From the cell containing the given text, extract its center point as (X, Y) coordinate. 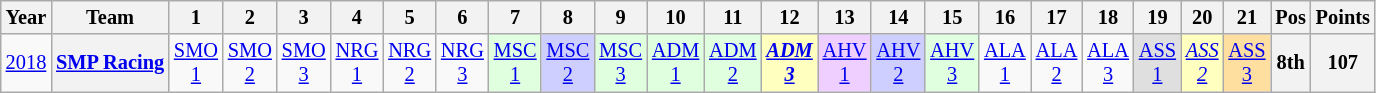
2018 (26, 63)
ADM1 (676, 63)
SMP Racing (110, 63)
9 (620, 17)
21 (1246, 17)
12 (789, 17)
ASS2 (1202, 63)
13 (845, 17)
2 (250, 17)
14 (898, 17)
15 (952, 17)
4 (358, 17)
5 (410, 17)
ASS3 (1246, 63)
Pos (1290, 17)
AHV1 (845, 63)
10 (676, 17)
AHV2 (898, 63)
ALA1 (1005, 63)
18 (1108, 17)
ASS1 (1158, 63)
MSC2 (568, 63)
7 (516, 17)
11 (732, 17)
ADM3 (789, 63)
ALA2 (1057, 63)
MSC1 (516, 63)
3 (304, 17)
SMO2 (250, 63)
SMO1 (196, 63)
17 (1057, 17)
Team (110, 17)
6 (462, 17)
20 (1202, 17)
ADM2 (732, 63)
107 (1343, 63)
NRG2 (410, 63)
8th (1290, 63)
SMO3 (304, 63)
MSC3 (620, 63)
NRG1 (358, 63)
ALA3 (1108, 63)
16 (1005, 17)
Points (1343, 17)
1 (196, 17)
19 (1158, 17)
8 (568, 17)
NRG3 (462, 63)
AHV3 (952, 63)
Year (26, 17)
